Output the (x, y) coordinate of the center of the cell containing the given text.  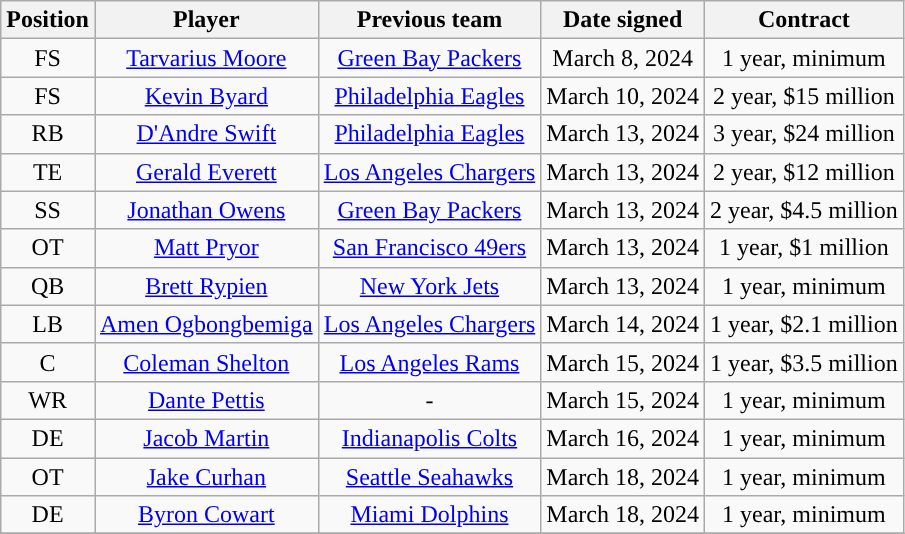
RB (48, 134)
Brett Rypien (206, 286)
Coleman Shelton (206, 362)
SS (48, 210)
3 year, $24 million (804, 134)
Jake Curhan (206, 477)
March 8, 2024 (623, 58)
Byron Cowart (206, 515)
March 14, 2024 (623, 324)
Seattle Seahawks (430, 477)
Miami Dolphins (430, 515)
1 year, $2.1 million (804, 324)
Player (206, 20)
Date signed (623, 20)
Position (48, 20)
Previous team (430, 20)
Jacob Martin (206, 438)
Gerald Everett (206, 172)
QB (48, 286)
Matt Pryor (206, 248)
1 year, $3.5 million (804, 362)
2 year, $12 million (804, 172)
C (48, 362)
March 10, 2024 (623, 96)
1 year, $1 million (804, 248)
Dante Pettis (206, 400)
Tarvarius Moore (206, 58)
TE (48, 172)
Kevin Byard (206, 96)
San Francisco 49ers (430, 248)
D'Andre Swift (206, 134)
LB (48, 324)
New York Jets (430, 286)
March 16, 2024 (623, 438)
- (430, 400)
2 year, $15 million (804, 96)
WR (48, 400)
Contract (804, 20)
Amen Ogbongbemiga (206, 324)
Los Angeles Rams (430, 362)
Indianapolis Colts (430, 438)
2 year, $4.5 million (804, 210)
Jonathan Owens (206, 210)
